Pinpoint the cell where the given text exists, returning its (x, y) midpoint coordinate. 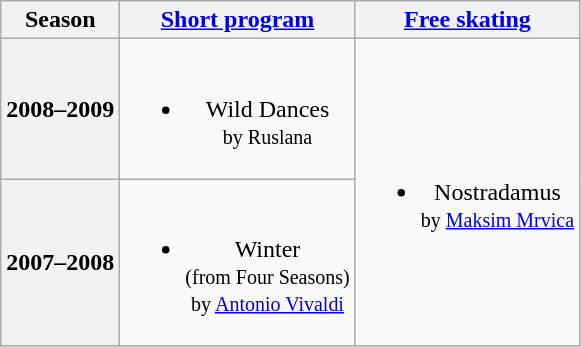
2008–2009 (60, 109)
2007–2008 (60, 262)
Season (60, 20)
Nostradamus by Maksim Mrvica (467, 192)
Short program (238, 20)
Wild Dances by Ruslana (238, 109)
Free skating (467, 20)
Winter (from Four Seasons) by Antonio Vivaldi (238, 262)
